Capture the cell that displays the provided text and extract its (X, Y) central coordinate. 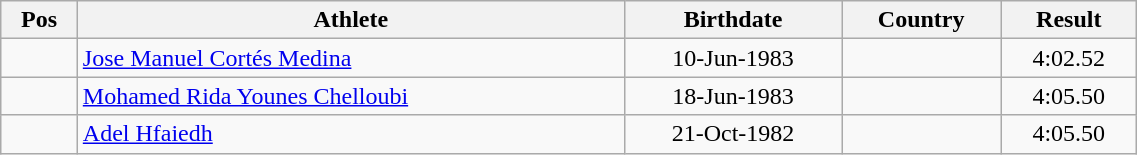
4:02.52 (1069, 58)
Pos (40, 20)
Result (1069, 20)
Athlete (350, 20)
10-Jun-1983 (732, 58)
Country (922, 20)
Jose Manuel Cortés Medina (350, 58)
Adel Hfaiedh (350, 134)
21-Oct-1982 (732, 134)
Birthdate (732, 20)
18-Jun-1983 (732, 96)
Mohamed Rida Younes Chelloubi (350, 96)
